Capture the cell that displays the provided text and extract its [X, Y] central coordinate. 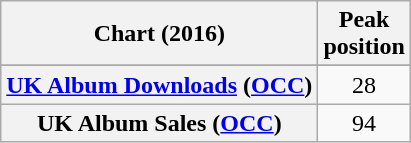
Peak position [364, 34]
94 [364, 123]
Chart (2016) [160, 34]
28 [364, 85]
UK Album Sales (OCC) [160, 123]
UK Album Downloads (OCC) [160, 85]
